For the text-containing cell, return its midpoint in (X, Y) coordinate format. 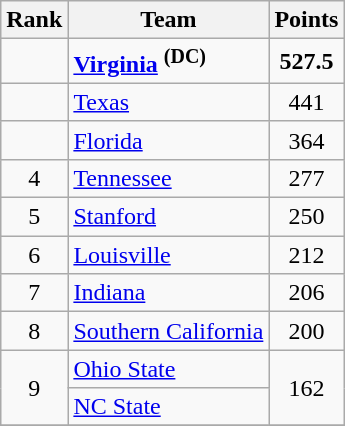
364 (306, 140)
200 (306, 331)
6 (34, 255)
Ohio State (168, 369)
Rank (34, 20)
Southern California (168, 331)
Team (168, 20)
8 (34, 331)
Stanford (168, 217)
250 (306, 217)
Tennessee (168, 178)
NC State (168, 407)
Points (306, 20)
Texas (168, 102)
Florida (168, 140)
206 (306, 293)
4 (34, 178)
162 (306, 388)
Indiana (168, 293)
Virginia (DC) (168, 62)
277 (306, 178)
527.5 (306, 62)
9 (34, 388)
5 (34, 217)
212 (306, 255)
Louisville (168, 255)
7 (34, 293)
441 (306, 102)
